Detect which cell encompasses the target text, then output its [X, Y] center coordinate. 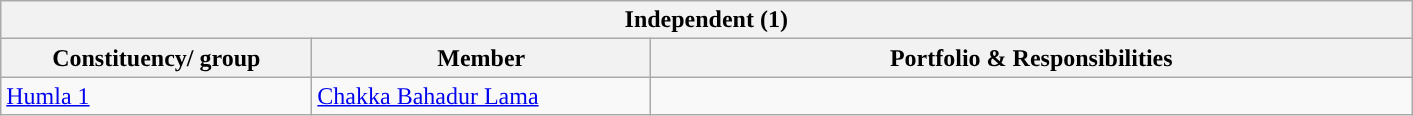
Independent (1) [706, 20]
Chakka Bahadur Lama [482, 96]
Constituency/ group [156, 58]
Member [482, 58]
Humla 1 [156, 96]
Portfolio & Responsibilities [1032, 58]
